Detect which cell encompasses the target text, then output its (x, y) center coordinate. 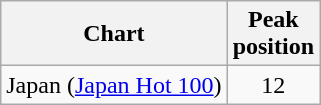
Peakposition (273, 34)
Japan (Japan Hot 100) (114, 85)
Chart (114, 34)
12 (273, 85)
